Identify which cell holds the provided text, then report its (x, y) central coordinate. 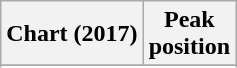
Chart (2017) (72, 34)
Peakposition (189, 34)
